Search for the cell housing the specified text and yield its [X, Y] center coordinate. 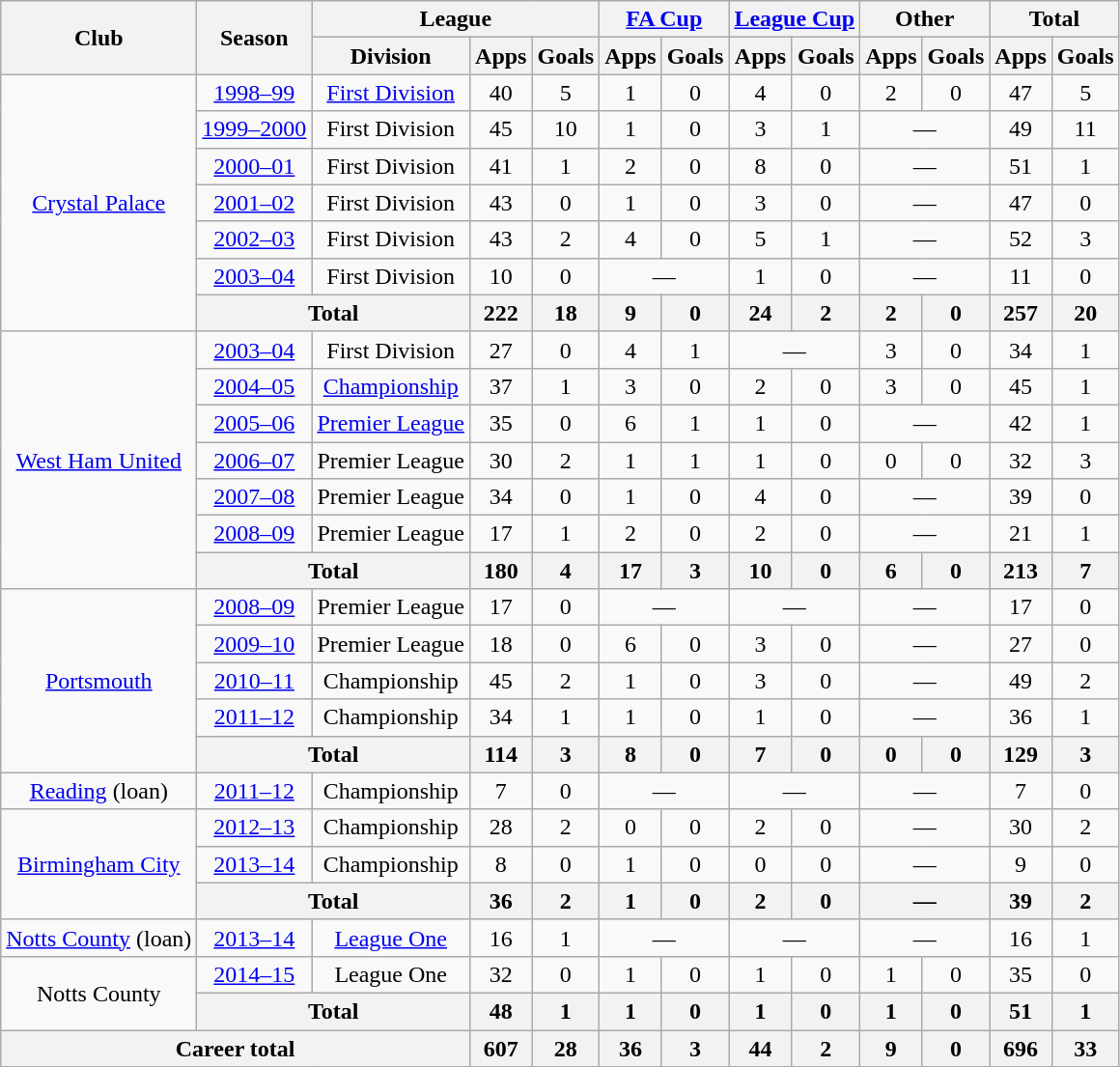
West Ham United [98, 460]
607 [501, 1048]
180 [501, 571]
48 [501, 1011]
League [456, 19]
24 [761, 313]
1998–99 [255, 93]
Division [391, 56]
2012–13 [255, 828]
114 [501, 754]
21 [1021, 534]
2007–08 [255, 497]
40 [501, 93]
52 [1021, 239]
Portsmouth [98, 681]
2001–02 [255, 203]
44 [761, 1048]
222 [501, 313]
33 [1085, 1048]
2010–11 [255, 681]
Other [925, 19]
Crystal Palace [98, 203]
41 [501, 166]
Notts County [98, 993]
Notts County (loan) [98, 938]
Club [98, 38]
2005–06 [255, 423]
37 [501, 386]
Career total [236, 1048]
Birmingham City [98, 864]
257 [1021, 313]
20 [1085, 313]
2002–03 [255, 239]
2000–01 [255, 166]
42 [1021, 423]
129 [1021, 754]
2014–15 [255, 974]
1999–2000 [255, 129]
213 [1021, 571]
FA Cup [664, 19]
Season [255, 38]
Reading (loan) [98, 791]
League Cup [795, 19]
2004–05 [255, 386]
2006–07 [255, 461]
696 [1021, 1048]
2009–10 [255, 644]
